Pinpoint the cell where the given text exists, returning its [X, Y] midpoint coordinate. 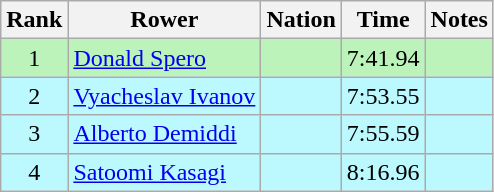
1 [34, 58]
7:41.94 [383, 58]
Nation [301, 20]
7:55.59 [383, 134]
7:53.55 [383, 96]
Rower [164, 20]
Time [383, 20]
2 [34, 96]
3 [34, 134]
Donald Spero [164, 58]
Rank [34, 20]
Notes [459, 20]
Alberto Demiddi [164, 134]
8:16.96 [383, 172]
4 [34, 172]
Vyacheslav Ivanov [164, 96]
Satoomi Kasagi [164, 172]
